Output the [X, Y] coordinate of the center of the cell containing the given text.  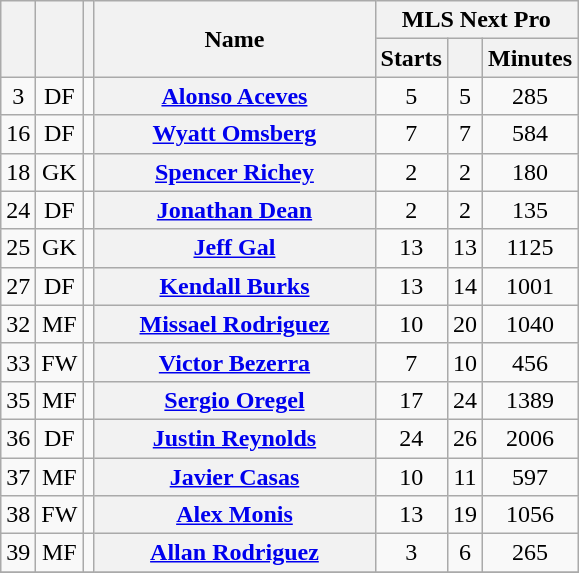
18 [18, 172]
36 [18, 438]
Name [234, 39]
39 [18, 553]
Minutes [530, 58]
MLS Next Pro [476, 20]
Jeff Gal [234, 248]
Kendall Burks [234, 286]
14 [464, 286]
17 [411, 400]
6 [464, 553]
456 [530, 362]
Missael Rodriguez [234, 324]
Alonso Aceves [234, 96]
11 [464, 477]
32 [18, 324]
35 [18, 400]
584 [530, 134]
37 [18, 477]
1001 [530, 286]
285 [530, 96]
20 [464, 324]
Allan Rodriguez [234, 553]
135 [530, 210]
Wyatt Omsberg [234, 134]
19 [464, 515]
Sergio Oregel [234, 400]
33 [18, 362]
Jonathan Dean [234, 210]
16 [18, 134]
26 [464, 438]
Victor Bezerra [234, 362]
Spencer Richey [234, 172]
25 [18, 248]
38 [18, 515]
1125 [530, 248]
Starts [411, 58]
597 [530, 477]
180 [530, 172]
1040 [530, 324]
1056 [530, 515]
Justin Reynolds [234, 438]
Javier Casas [234, 477]
1389 [530, 400]
265 [530, 553]
27 [18, 286]
Alex Monis [234, 515]
2006 [530, 438]
